Provide the [x, y] coordinate of the cell's center where the given text is located.  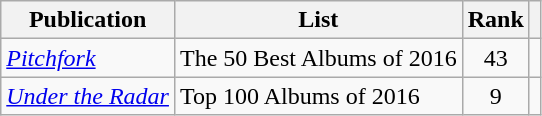
The 50 Best Albums of 2016 [318, 58]
Under the Radar [88, 96]
9 [496, 96]
Rank [496, 20]
43 [496, 58]
Top 100 Albums of 2016 [318, 96]
Publication [88, 20]
Pitchfork [88, 58]
List [318, 20]
